Provide the [x, y] coordinate of the cell's center where the given text is located.  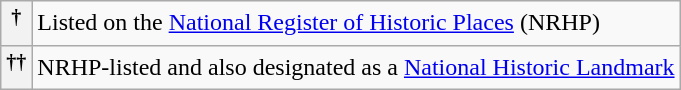
†† [16, 68]
NRHP-listed and also designated as a National Historic Landmark [356, 68]
† [16, 24]
Listed on the National Register of Historic Places (NRHP) [356, 24]
